For the text-containing cell, return its midpoint in [x, y] coordinate format. 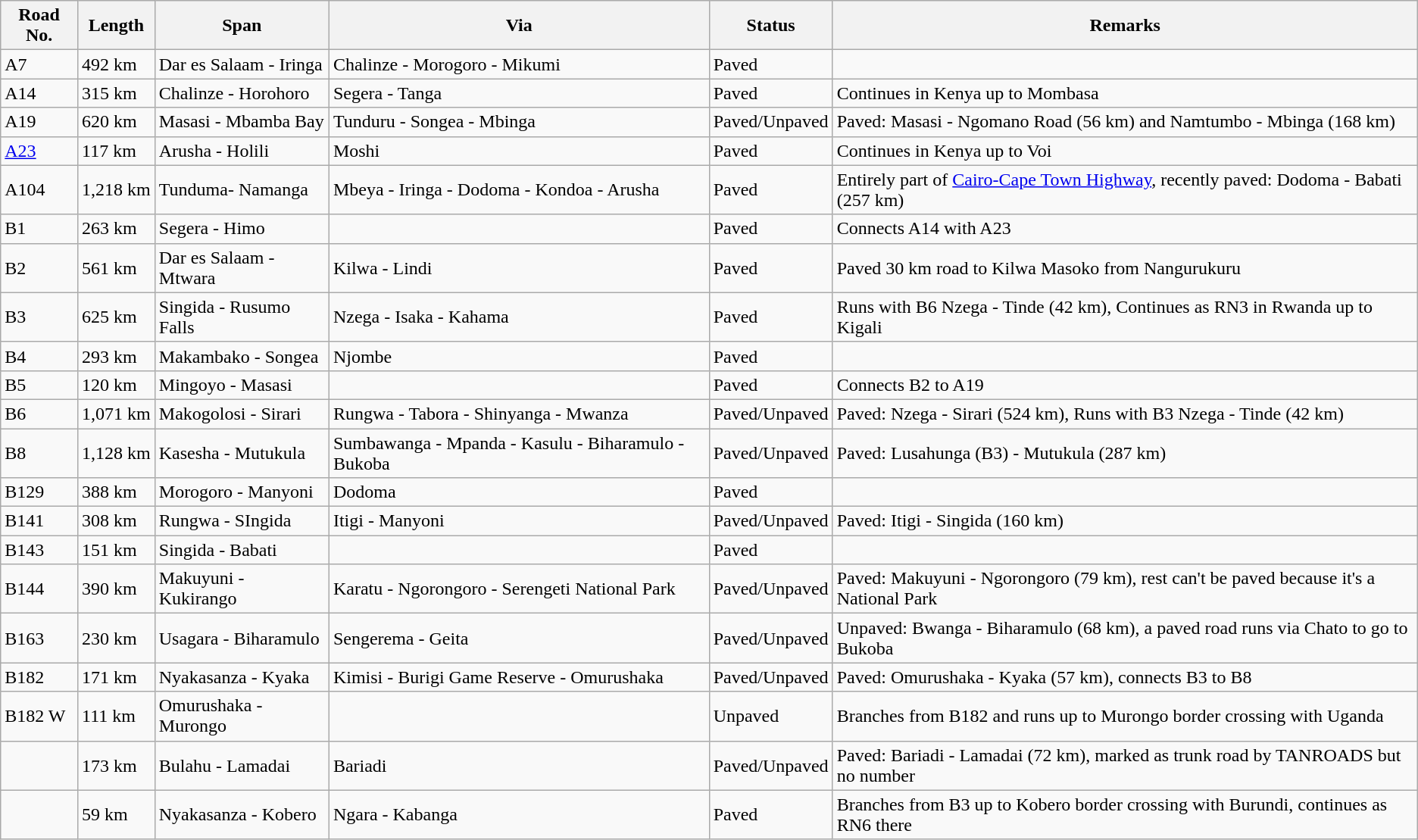
Segera - Himo [242, 229]
Usagara - Biharamulo [242, 638]
171 km [117, 677]
Makogolosi - Sirari [242, 414]
B182 W [39, 717]
B3 [39, 317]
Singida - Rusumo Falls [242, 317]
Dar es Salaam - Mtwara [242, 268]
315 km [117, 93]
Paved: Masasi - Ngomano Road (56 km) and Namtumbo - Mbinga (168 km) [1125, 122]
59 km [117, 815]
Chalinze - Morogoro - Mikumi [519, 64]
Paved: Makuyuni - Ngorongoro (79 km), rest can't be paved because it's a National Park [1125, 589]
B2 [39, 268]
Nzega - Isaka - Kahama [519, 317]
111 km [117, 717]
Makuyuni - Kukirango [242, 589]
230 km [117, 638]
Segera - Tanga [519, 93]
Tunduma- Namanga [242, 189]
Length [117, 26]
A19 [39, 122]
Ngara - Kabanga [519, 815]
A23 [39, 151]
Unpaved: Bwanga - Biharamulo (68 km), a paved road runs via Chato to go to Bukoba [1125, 638]
Via [519, 26]
Singida - Babati [242, 550]
620 km [117, 122]
263 km [117, 229]
Paved: Omurushaka - Kyaka (57 km), connects B3 to B8 [1125, 677]
625 km [117, 317]
Continues in Kenya up to Voi [1125, 151]
1,128 km [117, 453]
Bariadi [519, 765]
Remarks [1125, 26]
Dodoma [519, 492]
Paved: Nzega - Sirari (524 km), Runs with B3 Nzega - Tinde (42 km) [1125, 414]
117 km [117, 151]
B1 [39, 229]
Itigi - Manyoni [519, 521]
Continues in Kenya up to Mombasa [1125, 93]
293 km [117, 356]
Rungwa - Tabora - Shinyanga - Mwanza [519, 414]
B144 [39, 589]
120 km [117, 385]
B182 [39, 677]
Morogoro - Manyoni [242, 492]
Mbeya - Iringa - Dodoma - Kondoa - Arusha [519, 189]
Chalinze - Horohoro [242, 93]
Nyakasanza - Kobero [242, 815]
Dar es Salaam - Iringa [242, 64]
B6 [39, 414]
Bulahu - Lamadai [242, 765]
Moshi [519, 151]
Njombe [519, 356]
173 km [117, 765]
Omurushaka - Murongo [242, 717]
Tunduru - Songea - Mbinga [519, 122]
B8 [39, 453]
Sumbawanga - Mpanda - Kasulu - Biharamulo - Bukoba [519, 453]
Paved: Itigi - Singida (160 km) [1125, 521]
Kilwa - Lindi [519, 268]
B143 [39, 550]
Karatu - Ngorongoro - Serengeti National Park [519, 589]
A104 [39, 189]
Branches from B3 up to Kobero border crossing with Burundi, continues as RN6 there [1125, 815]
Masasi - Mbamba Bay [242, 122]
Connects B2 to A19 [1125, 385]
308 km [117, 521]
Paved: Lusahunga (B3) - Mutukula (287 km) [1125, 453]
B163 [39, 638]
388 km [117, 492]
B4 [39, 356]
B141 [39, 521]
Connects A14 with A23 [1125, 229]
Rungwa - SIngida [242, 521]
Road No. [39, 26]
Kasesha - Mutukula [242, 453]
Branches from B182 and runs up to Murongo border crossing with Uganda [1125, 717]
Kimisi - Burigi Game Reserve - Omurushaka [519, 677]
Paved: Bariadi - Lamadai (72 km), marked as trunk road by TANROADS but no number [1125, 765]
Unpaved [771, 717]
B5 [39, 385]
A14 [39, 93]
1,071 km [117, 414]
Arusha - Holili [242, 151]
A7 [39, 64]
151 km [117, 550]
Makambako - Songea [242, 356]
B129 [39, 492]
Entirely part of Cairo-Cape Town Highway, recently paved: Dodoma - Babati (257 km) [1125, 189]
Mingoyo - Masasi [242, 385]
Paved 30 km road to Kilwa Masoko from Nangurukuru [1125, 268]
Runs with B6 Nzega - Tinde (42 km), Continues as RN3 in Rwanda up to Kigali [1125, 317]
1,218 km [117, 189]
390 km [117, 589]
492 km [117, 64]
Sengerema - Geita [519, 638]
Nyakasanza - Kyaka [242, 677]
Span [242, 26]
Status [771, 26]
561 km [117, 268]
